Search for the cell housing the specified text and yield its (X, Y) center coordinate. 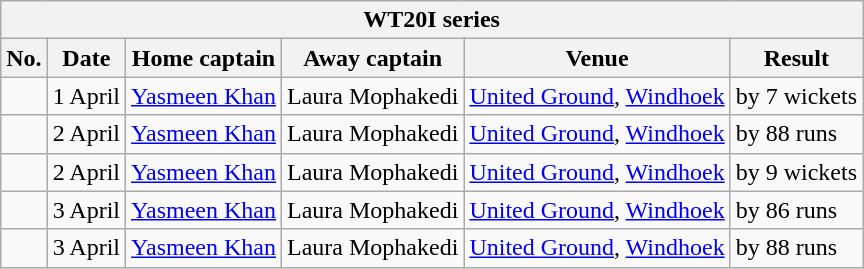
by 86 runs (796, 210)
Away captain (373, 58)
1 April (86, 96)
by 9 wickets (796, 172)
WT20I series (432, 20)
Date (86, 58)
by 7 wickets (796, 96)
Home captain (204, 58)
No. (24, 58)
Venue (597, 58)
Result (796, 58)
